Locate the cell with the specified text and output its (x, y) center coordinate. 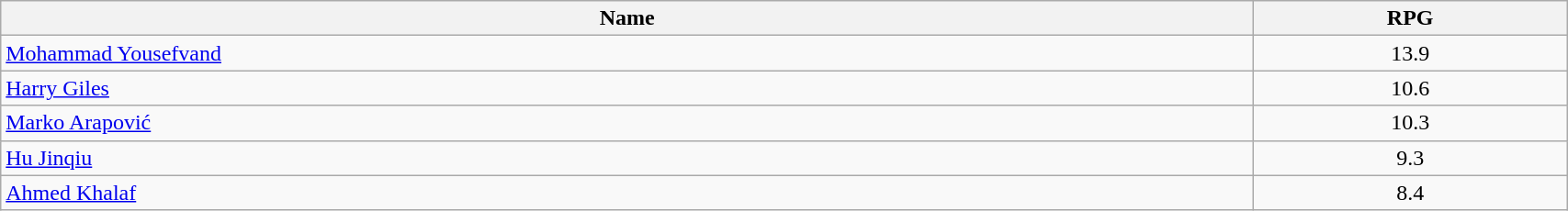
13.9 (1411, 53)
10.6 (1411, 88)
Hu Jinqiu (627, 158)
Ahmed Khalaf (627, 193)
10.3 (1411, 123)
Mohammad Yousefvand (627, 53)
RPG (1411, 18)
Name (627, 18)
Marko Arapović (627, 123)
8.4 (1411, 193)
9.3 (1411, 158)
Harry Giles (627, 88)
